Scan for the cell matching the given text and deliver its (X, Y) coordinate at center. 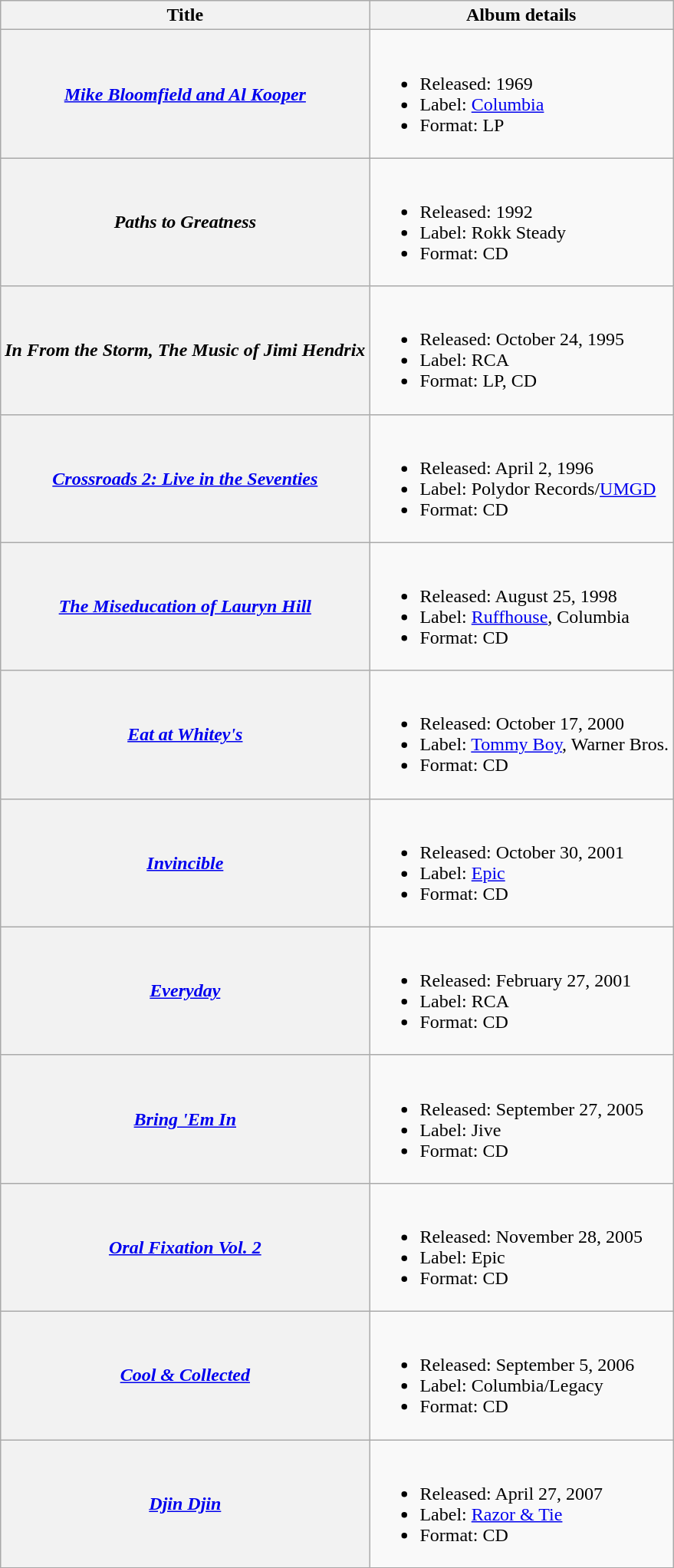
Eat at Whitey's (186, 735)
Released: 1969Label: ColumbiaFormat: LP (521, 94)
Released: 1992Label: Rokk SteadyFormat: CD (521, 222)
Everyday (186, 991)
Released: February 27, 2001Label: RCAFormat: CD (521, 991)
Album details (521, 15)
Mike Bloomfield and Al Kooper (186, 94)
Invincible (186, 862)
Released: November 28, 2005Label: EpicFormat: CD (521, 1247)
Paths to Greatness (186, 222)
Djin Djin (186, 1504)
Released: September 27, 2005Label: JiveFormat: CD (521, 1118)
Cool & Collected (186, 1375)
Released: September 5, 2006Label: Columbia/LegacyFormat: CD (521, 1375)
Bring 'Em In (186, 1118)
Released: October 17, 2000Label: Tommy Boy, Warner Bros.Format: CD (521, 735)
The Miseducation of Lauryn Hill (186, 606)
Released: April 27, 2007Label: Razor & TieFormat: CD (521, 1504)
Released: August 25, 1998Label: Ruffhouse, ColumbiaFormat: CD (521, 606)
Crossroads 2: Live in the Seventies (186, 479)
Released: October 24, 1995Label: RCAFormat: LP, CD (521, 350)
Released: April 2, 1996Label: Polydor Records/UMGDFormat: CD (521, 479)
Title (186, 15)
Oral Fixation Vol. 2 (186, 1247)
Released: October 30, 2001Label: EpicFormat: CD (521, 862)
In From the Storm, The Music of Jimi Hendrix (186, 350)
